Return the (x, y) coordinate for the center point of the cell that contains the specified text.  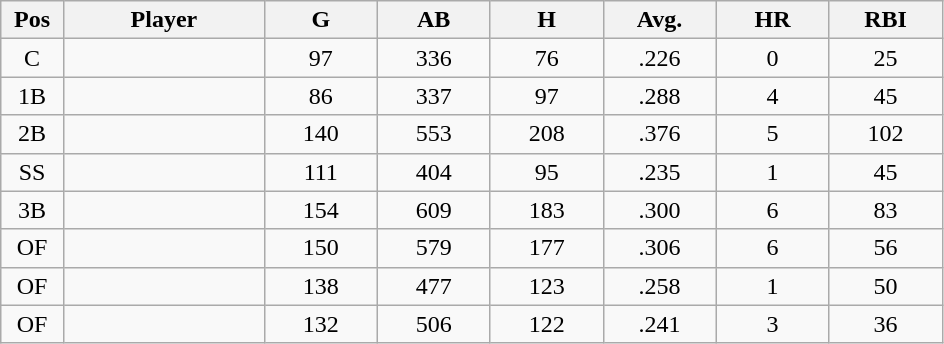
102 (886, 134)
.226 (660, 58)
83 (886, 210)
.235 (660, 172)
SS (32, 172)
.376 (660, 134)
86 (320, 96)
404 (434, 172)
177 (546, 248)
Player (164, 20)
138 (320, 286)
477 (434, 286)
5 (772, 134)
337 (434, 96)
609 (434, 210)
.288 (660, 96)
140 (320, 134)
132 (320, 324)
183 (546, 210)
95 (546, 172)
H (546, 20)
56 (886, 248)
2B (32, 134)
Avg. (660, 20)
HR (772, 20)
.306 (660, 248)
50 (886, 286)
506 (434, 324)
1B (32, 96)
0 (772, 58)
RBI (886, 20)
3B (32, 210)
336 (434, 58)
150 (320, 248)
3 (772, 324)
AB (434, 20)
Pos (32, 20)
553 (434, 134)
579 (434, 248)
122 (546, 324)
36 (886, 324)
.258 (660, 286)
111 (320, 172)
76 (546, 58)
G (320, 20)
208 (546, 134)
.300 (660, 210)
25 (886, 58)
.241 (660, 324)
123 (546, 286)
154 (320, 210)
C (32, 58)
4 (772, 96)
